From the cell containing the given text, extract its center point as [X, Y] coordinate. 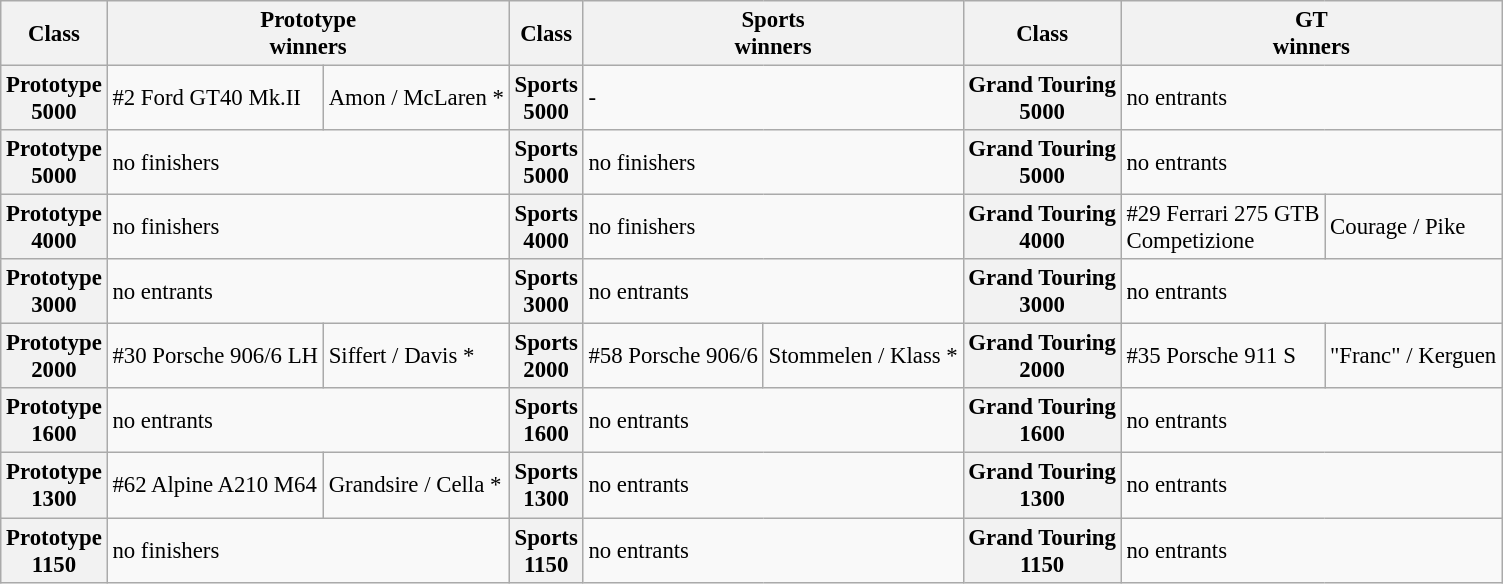
Prototype 1300 [54, 486]
"Franc" / Kerguen [1414, 356]
Grand Touring 5000 [1042, 162]
Stommelen / Klass * [863, 356]
Sports 3000 [546, 292]
- [773, 98]
Sports 2000 [546, 356]
Prototype 1600 [54, 420]
#2 Ford GT40 Mk.II [215, 98]
Grand Touring 4000 [1042, 228]
Grandsire / Cella * [416, 486]
Grand Touring 1300 [1042, 486]
Sports5000 [546, 98]
Sportswinners [773, 34]
Courage / Pike [1414, 228]
#58 Porsche 906/6 [673, 356]
Prototype 3000 [54, 292]
Grand Touring 1600 [1042, 420]
Prototype 4000 [54, 228]
Sports 5000 [546, 162]
#62 Alpine A210 M64 [215, 486]
Grand Touring 3000 [1042, 292]
Grand Touring5000 [1042, 98]
Prototypewinners [308, 34]
Prototype5000 [54, 98]
#35 Porsche 911 S [1223, 356]
Prototype 2000 [54, 356]
GTwinners [1311, 34]
Grand Touring 1150 [1042, 550]
Prototype 5000 [54, 162]
Sports 1150 [546, 550]
Amon / McLaren * [416, 98]
#29 Ferrari 275 GTBCompetizione [1223, 228]
Sports 1600 [546, 420]
Sports 1300 [546, 486]
#30 Porsche 906/6 LH [215, 356]
Siffert / Davis * [416, 356]
Prototype 1150 [54, 550]
Sports 4000 [546, 228]
Grand Touring 2000 [1042, 356]
